Determine the [x, y] coordinate at the center of the cell enclosing the given text.  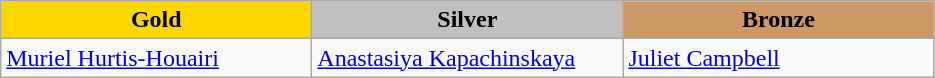
Gold [156, 20]
Anastasiya Kapachinskaya [468, 58]
Muriel Hurtis-Houairi [156, 58]
Juliet Campbell [778, 58]
Bronze [778, 20]
Silver [468, 20]
